For the text-containing cell, return its midpoint in [X, Y] coordinate format. 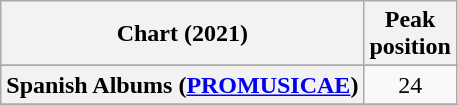
Spanish Albums (PROMUSICAE) [182, 85]
Peakposition [410, 34]
Chart (2021) [182, 34]
24 [410, 85]
